Extract the (X, Y) coordinate from the center of the cell holding the provided text.  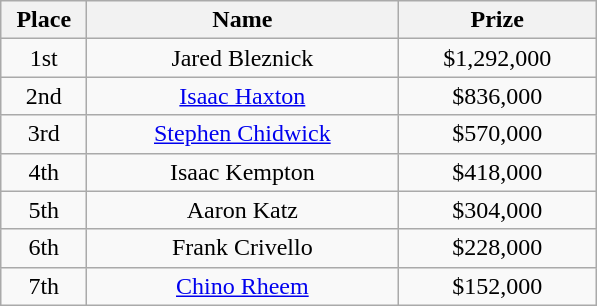
$836,000 (498, 96)
Name (242, 20)
5th (44, 210)
Jared Bleznick (242, 58)
Aaron Katz (242, 210)
$304,000 (498, 210)
Prize (498, 20)
$418,000 (498, 172)
$1,292,000 (498, 58)
$152,000 (498, 286)
2nd (44, 96)
4th (44, 172)
Isaac Haxton (242, 96)
1st (44, 58)
$228,000 (498, 248)
Frank Crivello (242, 248)
Isaac Kempton (242, 172)
$570,000 (498, 134)
Place (44, 20)
7th (44, 286)
Chino Rheem (242, 286)
3rd (44, 134)
Stephen Chidwick (242, 134)
6th (44, 248)
